Extract the (X, Y) coordinate from the center of the cell holding the provided text.  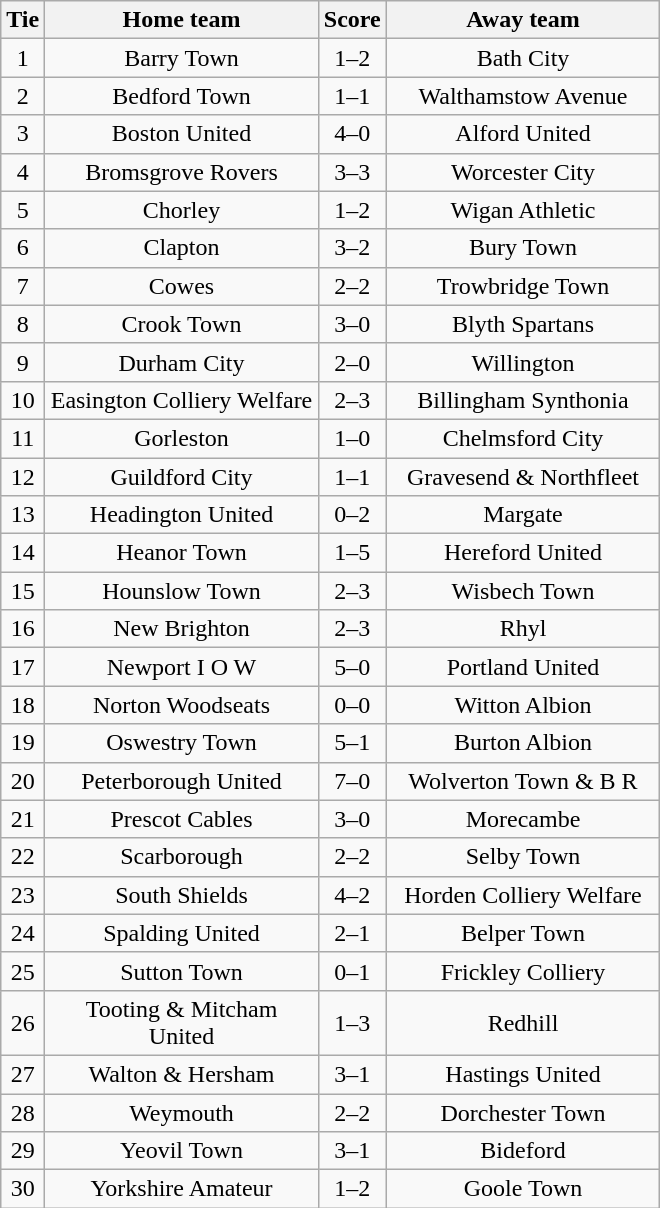
28 (23, 1113)
22 (23, 857)
3 (23, 134)
Rhyl (523, 629)
Worcester City (523, 172)
1 (23, 58)
24 (23, 933)
4–0 (352, 134)
8 (23, 324)
0–1 (352, 971)
Oswestry Town (182, 743)
17 (23, 667)
Yorkshire Amateur (182, 1189)
Bury Town (523, 248)
Sutton Town (182, 971)
21 (23, 819)
7–0 (352, 781)
Barry Town (182, 58)
5–1 (352, 743)
3–3 (352, 172)
7 (23, 286)
2 (23, 96)
16 (23, 629)
0–2 (352, 515)
6 (23, 248)
Goole Town (523, 1189)
Clapton (182, 248)
0–0 (352, 705)
Bromsgrove Rovers (182, 172)
Billingham Synthonia (523, 400)
1–0 (352, 438)
Cowes (182, 286)
Chorley (182, 210)
18 (23, 705)
2–0 (352, 362)
Spalding United (182, 933)
Tie (23, 20)
Heanor Town (182, 553)
Tooting & Mitcham United (182, 1022)
4 (23, 172)
Gorleston (182, 438)
Newport I O W (182, 667)
Prescot Cables (182, 819)
1–5 (352, 553)
Durham City (182, 362)
Easington Colliery Welfare (182, 400)
Morecambe (523, 819)
Crook Town (182, 324)
Walton & Hersham (182, 1074)
27 (23, 1074)
5–0 (352, 667)
Frickley Colliery (523, 971)
Burton Albion (523, 743)
Horden Colliery Welfare (523, 895)
23 (23, 895)
Bedford Town (182, 96)
Redhill (523, 1022)
South Shields (182, 895)
30 (23, 1189)
Away team (523, 20)
Scarborough (182, 857)
Belper Town (523, 933)
Walthamstow Avenue (523, 96)
Home team (182, 20)
Gravesend & Northfleet (523, 477)
29 (23, 1151)
Willington (523, 362)
13 (23, 515)
Selby Town (523, 857)
Witton Albion (523, 705)
Bideford (523, 1151)
Score (352, 20)
Margate (523, 515)
Hereford United (523, 553)
5 (23, 210)
10 (23, 400)
20 (23, 781)
9 (23, 362)
19 (23, 743)
14 (23, 553)
Peterborough United (182, 781)
26 (23, 1022)
Dorchester Town (523, 1113)
Wigan Athletic (523, 210)
Trowbridge Town (523, 286)
Norton Woodseats (182, 705)
Alford United (523, 134)
Bath City (523, 58)
Chelmsford City (523, 438)
11 (23, 438)
12 (23, 477)
15 (23, 591)
Boston United (182, 134)
Wisbech Town (523, 591)
Blyth Spartans (523, 324)
New Brighton (182, 629)
Wolverton Town & B R (523, 781)
Guildford City (182, 477)
Headington United (182, 515)
2–1 (352, 933)
Portland United (523, 667)
1–3 (352, 1022)
Hounslow Town (182, 591)
4–2 (352, 895)
Yeovil Town (182, 1151)
Weymouth (182, 1113)
Hastings United (523, 1074)
3–2 (352, 248)
25 (23, 971)
